From the cell containing the given text, extract its center point as (x, y) coordinate. 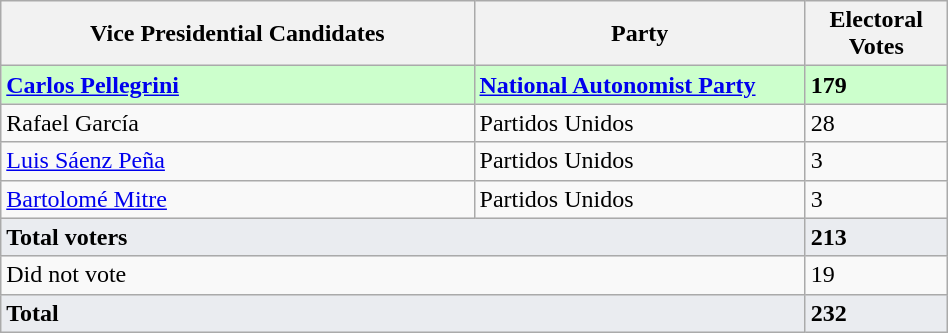
Carlos Pellegrini (238, 85)
National Autonomist Party (640, 85)
Vice Presidential Candidates (238, 34)
Luis Sáenz Peña (238, 161)
Total (404, 313)
Total voters (404, 237)
28 (876, 123)
213 (876, 237)
19 (876, 275)
Rafael García (238, 123)
Party (640, 34)
Did not vote (404, 275)
179 (876, 85)
Electoral Votes (876, 34)
232 (876, 313)
Bartolomé Mitre (238, 199)
